Find where the given text appears and provide that cell's center as (x, y) coordinate. 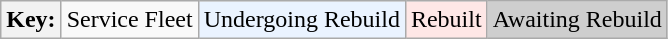
Undergoing Rebuild (302, 20)
Service Fleet (130, 20)
Awaiting Rebuild (577, 20)
Key: (31, 20)
Rebuilt (446, 20)
